Detect which cell encompasses the target text, then output its [x, y] center coordinate. 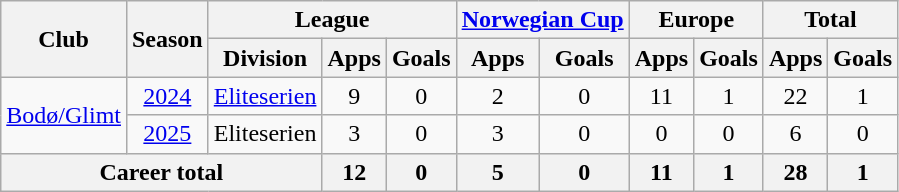
Club [64, 39]
Division [265, 58]
2025 [167, 134]
2 [498, 96]
Total [830, 20]
Bodø/Glimt [64, 115]
Norwegian Cup [542, 20]
Career total [162, 172]
5 [498, 172]
6 [795, 134]
22 [795, 96]
League [332, 20]
2024 [167, 96]
Europe [696, 20]
28 [795, 172]
Season [167, 39]
12 [354, 172]
9 [354, 96]
